Capture the cell that displays the provided text and extract its [x, y] central coordinate. 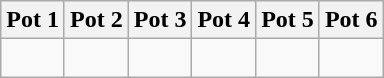
Pot 5 [288, 20]
Pot 3 [160, 20]
Pot 1 [33, 20]
Pot 4 [224, 20]
Pot 2 [96, 20]
Pot 6 [351, 20]
